Locate the cell with the specified text and output its [X, Y] center coordinate. 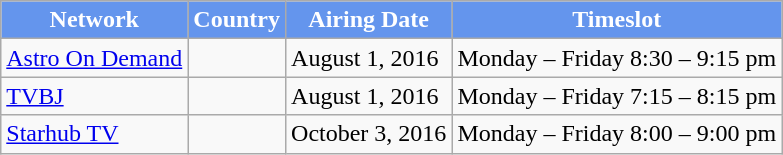
Astro On Demand [94, 58]
Airing Date [369, 20]
Network [94, 20]
Monday – Friday 8:30 – 9:15 pm [617, 58]
Starhub TV [94, 134]
Timeslot [617, 20]
Monday – Friday 8:00 – 9:00 pm [617, 134]
October 3, 2016 [369, 134]
Country [237, 20]
TVBJ [94, 96]
Monday – Friday 7:15 – 8:15 pm [617, 96]
